Capture the cell that displays the provided text and extract its [X, Y] central coordinate. 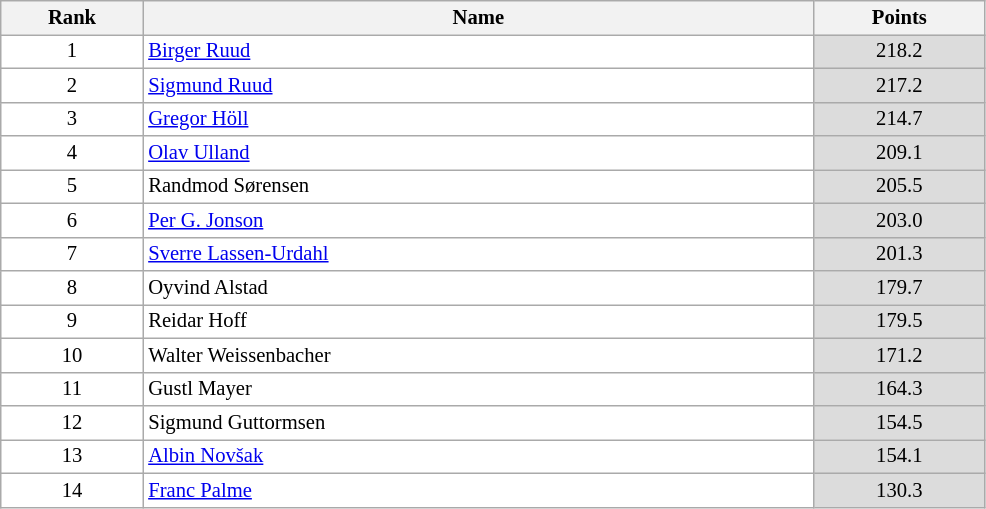
2 [72, 85]
4 [72, 153]
10 [72, 355]
Randmod Sørensen [478, 186]
171.2 [899, 355]
209.1 [899, 153]
130.3 [899, 490]
218.2 [899, 51]
Olav Ulland [478, 153]
217.2 [899, 85]
Name [478, 17]
179.7 [899, 287]
3 [72, 119]
205.5 [899, 186]
164.3 [899, 389]
Walter Weissenbacher [478, 355]
11 [72, 389]
201.3 [899, 254]
Gustl Mayer [478, 389]
214.7 [899, 119]
203.0 [899, 220]
Franc Palme [478, 490]
6 [72, 220]
Per G. Jonson [478, 220]
Reidar Hoff [478, 321]
Birger Ruud [478, 51]
Albin Novšak [478, 456]
154.1 [899, 456]
Sigmund Guttormsen [478, 423]
5 [72, 186]
8 [72, 287]
Oyvind Alstad [478, 287]
9 [72, 321]
7 [72, 254]
12 [72, 423]
179.5 [899, 321]
Sverre Lassen-Urdahl [478, 254]
Points [899, 17]
Rank [72, 17]
Gregor Höll [478, 119]
13 [72, 456]
Sigmund Ruud [478, 85]
14 [72, 490]
154.5 [899, 423]
1 [72, 51]
